Capture the cell that displays the provided text and extract its [x, y] central coordinate. 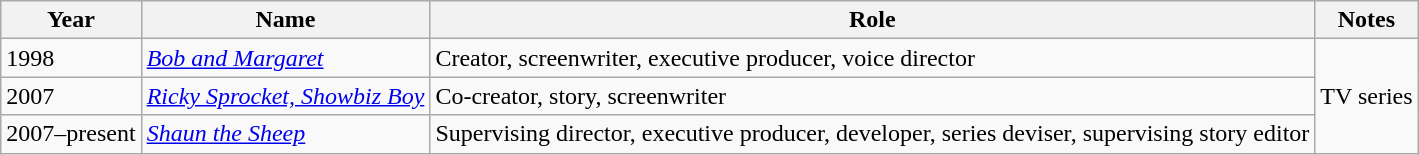
Name [286, 20]
Сreator, screenwriter, executive producer, voice director [872, 58]
TV series [1366, 96]
2007–present [71, 134]
2007 [71, 96]
Role [872, 20]
Bob and Margaret [286, 58]
Co-creator, story, screenwriter [872, 96]
Notes [1366, 20]
Year [71, 20]
Ricky Sprocket, Showbiz Boy [286, 96]
Supervising director, executive producer, developer, series deviser, supervising story editor [872, 134]
Shaun the Sheep [286, 134]
1998 [71, 58]
